Locate the cell with the specified text and output its (x, y) center coordinate. 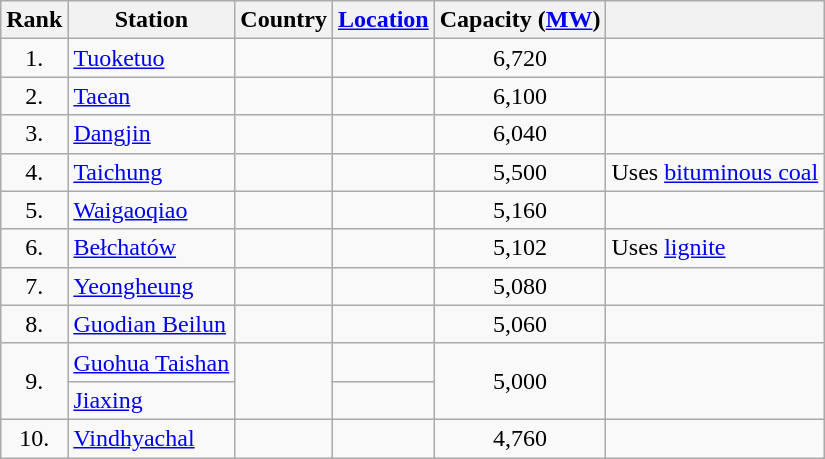
8. (34, 324)
Location (384, 20)
Taichung (152, 172)
5. (34, 210)
9. (34, 381)
1. (34, 58)
Guohua Taishan (152, 362)
5,102 (520, 248)
Uses bituminous coal (715, 172)
6,720 (520, 58)
5,060 (520, 324)
10. (34, 438)
Rank (34, 20)
2. (34, 96)
Country (284, 20)
5,160 (520, 210)
Capacity (MW) (520, 20)
Vindhyachal (152, 438)
Guodian Beilun (152, 324)
5,080 (520, 286)
Dangjin (152, 134)
4,760 (520, 438)
Uses lignite (715, 248)
Taean (152, 96)
5,500 (520, 172)
Yeongheung (152, 286)
Bełchatów (152, 248)
3. (34, 134)
6. (34, 248)
4. (34, 172)
Station (152, 20)
6,040 (520, 134)
7. (34, 286)
6,100 (520, 96)
5,000 (520, 381)
Waigaoqiao (152, 210)
Jiaxing (152, 400)
Tuoketuo (152, 58)
